Detect which cell encompasses the target text, then output its (X, Y) center coordinate. 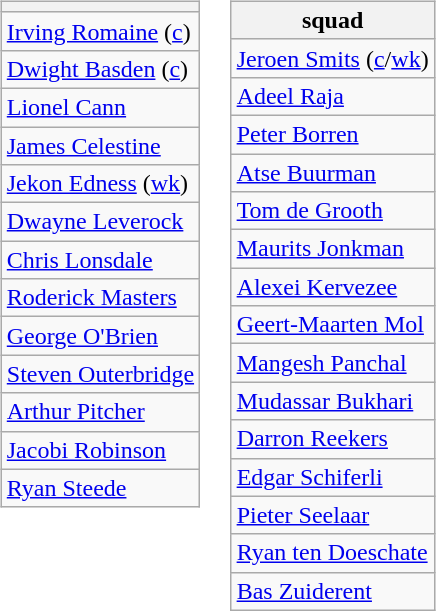
Ryan ten Doeschate (332, 553)
Maurits Jonkman (332, 249)
Bas Zuiderent (332, 591)
Peter Borren (332, 134)
Roderick Masters (100, 298)
Chris Lonsdale (100, 260)
Irving Romaine (c) (100, 31)
Ryan Steede (100, 488)
Edgar Schiferli (332, 477)
Pieter Seelaar (332, 515)
squad (332, 20)
Atse Buurman (332, 173)
Jekon Edness (wk) (100, 184)
Geert-Maarten Mol (332, 325)
Dwight Basden (c) (100, 69)
Alexei Kervezee (332, 287)
Dwayne Leverock (100, 222)
Lionel Cann (100, 107)
James Celestine (100, 145)
Steven Outerbridge (100, 374)
Tom de Grooth (332, 211)
Jacobi Robinson (100, 450)
Arthur Pitcher (100, 412)
Darron Reekers (332, 439)
Adeel Raja (332, 96)
George O'Brien (100, 336)
Mangesh Panchal (332, 363)
Mudassar Bukhari (332, 401)
Jeroen Smits (c/wk) (332, 58)
